From the cell containing the given text, extract its center point as [X, Y] coordinate. 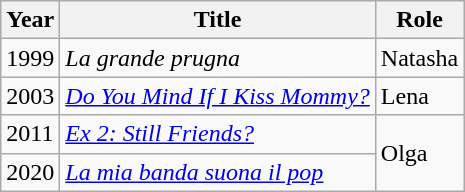
Ex 2: Still Friends? [218, 134]
2011 [30, 134]
Year [30, 20]
La mia banda suona il pop [218, 172]
Natasha [419, 58]
Lena [419, 96]
Title [218, 20]
1999 [30, 58]
Olga [419, 153]
Role [419, 20]
La grande prugna [218, 58]
2003 [30, 96]
2020 [30, 172]
Do You Mind If I Kiss Mommy? [218, 96]
